From the cell containing the given text, extract its center point as [X, Y] coordinate. 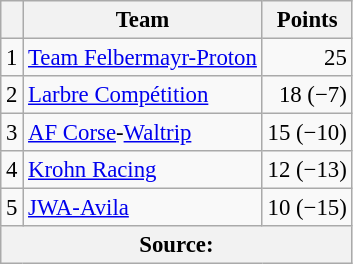
18 (−7) [307, 95]
JWA-Avila [142, 208]
25 [307, 58]
15 (−10) [307, 133]
AF Corse-Waltrip [142, 133]
Team [142, 20]
Team Felbermayr-Proton [142, 58]
Krohn Racing [142, 170]
Points [307, 20]
Larbre Compétition [142, 95]
1 [12, 58]
Source: [176, 245]
3 [12, 133]
4 [12, 170]
10 (−15) [307, 208]
12 (−13) [307, 170]
2 [12, 95]
5 [12, 208]
